Locate the cell with the specified text and output its [X, Y] center coordinate. 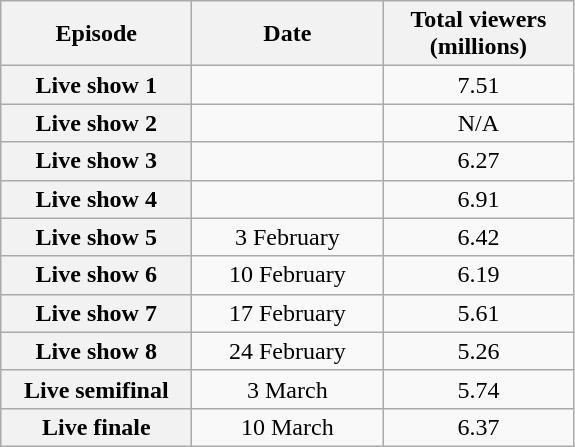
24 February [288, 351]
Live semifinal [96, 389]
10 February [288, 275]
3 February [288, 237]
3 March [288, 389]
5.61 [478, 313]
6.91 [478, 199]
Live show 2 [96, 123]
6.19 [478, 275]
Live show 3 [96, 161]
10 March [288, 427]
N/A [478, 123]
Live show 5 [96, 237]
Live show 8 [96, 351]
6.42 [478, 237]
5.74 [478, 389]
Episode [96, 34]
Live show 1 [96, 85]
5.26 [478, 351]
Live show 7 [96, 313]
6.27 [478, 161]
Live show 4 [96, 199]
7.51 [478, 85]
Total viewers(millions) [478, 34]
Live show 6 [96, 275]
Date [288, 34]
Live finale [96, 427]
6.37 [478, 427]
17 February [288, 313]
